Provide the [X, Y] coordinate of the cell's center where the given text is located.  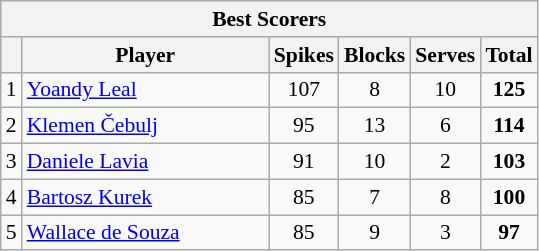
6 [445, 126]
5 [12, 233]
100 [508, 197]
91 [304, 162]
Yoandy Leal [146, 90]
7 [374, 197]
Spikes [304, 55]
9 [374, 233]
Blocks [374, 55]
114 [508, 126]
103 [508, 162]
97 [508, 233]
125 [508, 90]
Wallace de Souza [146, 233]
95 [304, 126]
1 [12, 90]
Daniele Lavia [146, 162]
Serves [445, 55]
Klemen Čebulj [146, 126]
4 [12, 197]
13 [374, 126]
Player [146, 55]
107 [304, 90]
Total [508, 55]
Bartosz Kurek [146, 197]
Best Scorers [270, 19]
